Detect which cell encompasses the target text, then output its [x, y] center coordinate. 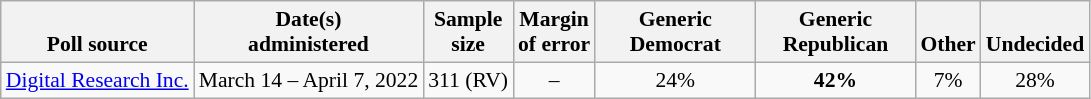
Digital Research Inc. [98, 80]
Other [948, 32]
311 (RV) [468, 80]
March 14 – April 7, 2022 [309, 80]
– [554, 80]
28% [1035, 80]
42% [835, 80]
Date(s)administered [309, 32]
Samplesize [468, 32]
24% [675, 80]
GenericDemocrat [675, 32]
Poll source [98, 32]
Undecided [1035, 32]
7% [948, 80]
GenericRepublican [835, 32]
Marginof error [554, 32]
